Identify which cell holds the provided text, then report its (X, Y) central coordinate. 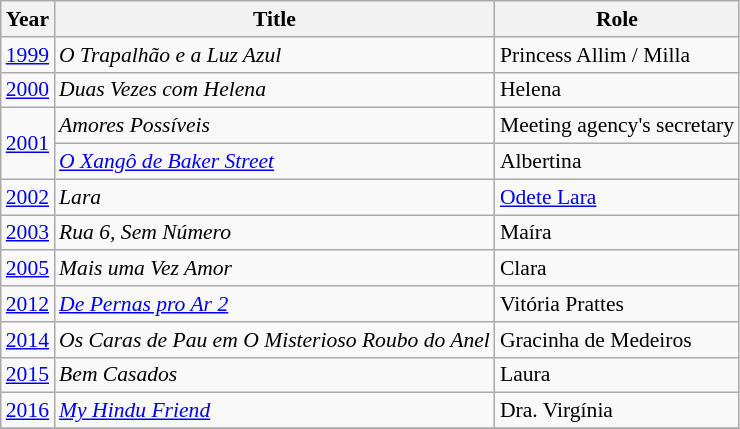
1999 (28, 55)
O Trapalhão e a Luz Azul (274, 55)
My Hindu Friend (274, 411)
Dra. Virgínia (617, 411)
2016 (28, 411)
Odete Lara (617, 197)
2012 (28, 304)
Gracinha de Medeiros (617, 340)
Princess Allim / Milla (617, 55)
2003 (28, 233)
O Xangô de Baker Street (274, 162)
Meeting agency's secretary (617, 126)
2002 (28, 197)
Amores Possíveis (274, 126)
Laura (617, 375)
Clara (617, 269)
Lara (274, 197)
2014 (28, 340)
Albertina (617, 162)
Year (28, 19)
Rua 6, Sem Número (274, 233)
Helena (617, 90)
Title (274, 19)
Duas Vezes com Helena (274, 90)
Maíra (617, 233)
Mais uma Vez Amor (274, 269)
Os Caras de Pau em O Misterioso Roubo do Anel (274, 340)
Bem Casados (274, 375)
2001 (28, 144)
Role (617, 19)
2015 (28, 375)
2005 (28, 269)
De Pernas pro Ar 2 (274, 304)
Vitória Prattes (617, 304)
2000 (28, 90)
